Provide the (X, Y) coordinate of the cell's center where the given text is located.  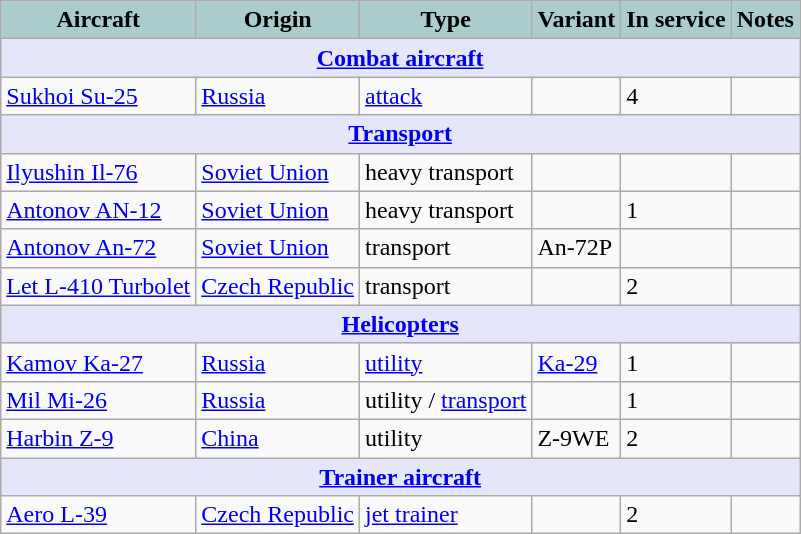
Mil Mi-26 (98, 400)
Z-9WE (576, 438)
Ilyushin Il-76 (98, 172)
4 (676, 96)
Antonov AN-12 (98, 210)
Let L-410 Turbolet (98, 286)
Kamov Ka-27 (98, 362)
An-72P (576, 248)
jet trainer (446, 515)
Transport (400, 134)
Antonov An-72 (98, 248)
Combat aircraft (400, 58)
In service (676, 20)
Notes (765, 20)
Harbin Z-9 (98, 438)
Trainer aircraft (400, 477)
China (278, 438)
Aero L-39 (98, 515)
Variant (576, 20)
Type (446, 20)
Aircraft (98, 20)
Ka-29 (576, 362)
Origin (278, 20)
Helicopters (400, 324)
Sukhoi Su-25 (98, 96)
utility / transport (446, 400)
attack (446, 96)
